Scan for the cell matching the given text and deliver its [X, Y] coordinate at center. 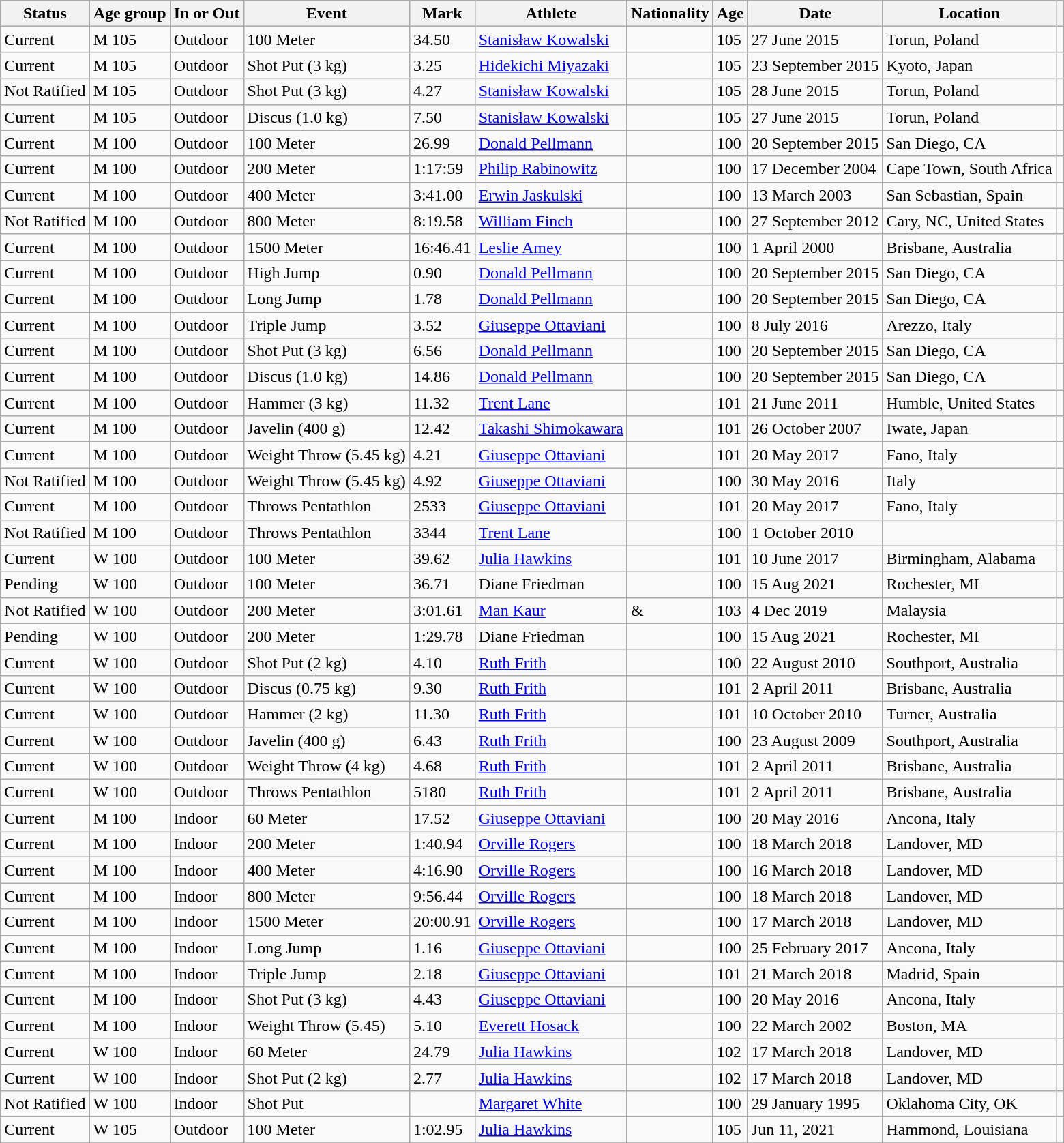
4:16.90 [442, 870]
Status [45, 14]
30 May 2016 [815, 481]
Philip Rabinowitz [551, 169]
9:56.44 [442, 896]
Date [815, 14]
13 March 2003 [815, 195]
Hammer (3 kg) [326, 403]
Cary, NC, United States [969, 221]
9.30 [442, 688]
5180 [442, 792]
27 September 2012 [815, 221]
4.10 [442, 662]
10 October 2010 [815, 714]
Man Kaur [551, 610]
39.62 [442, 559]
103 [730, 610]
21 June 2011 [815, 403]
17 December 2004 [815, 169]
Location [969, 14]
3:01.61 [442, 610]
10 June 2017 [815, 559]
1:02.95 [442, 1129]
1:17:59 [442, 169]
1 October 2010 [815, 533]
16 March 2018 [815, 870]
26 October 2007 [815, 429]
0.90 [442, 273]
Nationality [670, 14]
Everett Hosack [551, 1026]
1:40.94 [442, 844]
Age [730, 14]
4.92 [442, 481]
Madrid, Spain [969, 974]
Birmingham, Alabama [969, 559]
21 March 2018 [815, 974]
6.56 [442, 351]
2.77 [442, 1078]
26.99 [442, 143]
& [670, 610]
Hammer (2 kg) [326, 714]
16:46.41 [442, 247]
11.32 [442, 403]
Age group [130, 14]
3:41.00 [442, 195]
High Jump [326, 273]
Shot Put [326, 1103]
28 June 2015 [815, 91]
Takashi Shimokawara [551, 429]
Malaysia [969, 610]
Iwate, Japan [969, 429]
4.21 [442, 455]
Leslie Amey [551, 247]
22 August 2010 [815, 662]
Hammond, Louisiana [969, 1129]
Arezzo, Italy [969, 325]
San Sebastian, Spain [969, 195]
Oklahoma City, OK [969, 1103]
Kyoto, Japan [969, 65]
Turner, Australia [969, 714]
24.79 [442, 1052]
Athlete [551, 14]
Erwin Jaskulski [551, 195]
Weight Throw (4 kg) [326, 767]
17.52 [442, 818]
2533 [442, 507]
23 August 2009 [815, 740]
11.30 [442, 714]
5.10 [442, 1026]
3.52 [442, 325]
12.42 [442, 429]
1 April 2000 [815, 247]
8 July 2016 [815, 325]
In or Out [207, 14]
Jun 11, 2021 [815, 1129]
Event [326, 14]
4.43 [442, 1000]
25 February 2017 [815, 948]
Hidekichi Miyazaki [551, 65]
29 January 1995 [815, 1103]
Cape Town, South Africa [969, 169]
22 March 2002 [815, 1026]
4.68 [442, 767]
Mark [442, 14]
4.27 [442, 91]
Humble, United States [969, 403]
23 September 2015 [815, 65]
Boston, MA [969, 1026]
6.43 [442, 740]
8:19.58 [442, 221]
Margaret White [551, 1103]
3.25 [442, 65]
1.16 [442, 948]
20:00.91 [442, 922]
3344 [442, 533]
1:29.78 [442, 636]
William Finch [551, 221]
Discus (0.75 kg) [326, 688]
1.78 [442, 299]
4 Dec 2019 [815, 610]
14.86 [442, 377]
Weight Throw (5.45) [326, 1026]
34.50 [442, 40]
W 105 [130, 1129]
Italy [969, 481]
36.71 [442, 584]
7.50 [442, 117]
2.18 [442, 974]
